Capture the cell that displays the provided text and extract its [X, Y] central coordinate. 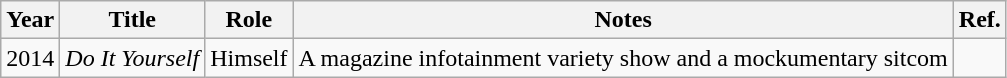
Do It Yourself [132, 58]
A magazine infotainment variety show and a mockumentary sitcom [623, 58]
Title [132, 20]
Role [249, 20]
2014 [30, 58]
Himself [249, 58]
Ref. [980, 20]
Year [30, 20]
Notes [623, 20]
